Return the (X, Y) coordinate for the center point of the cell that contains the specified text.  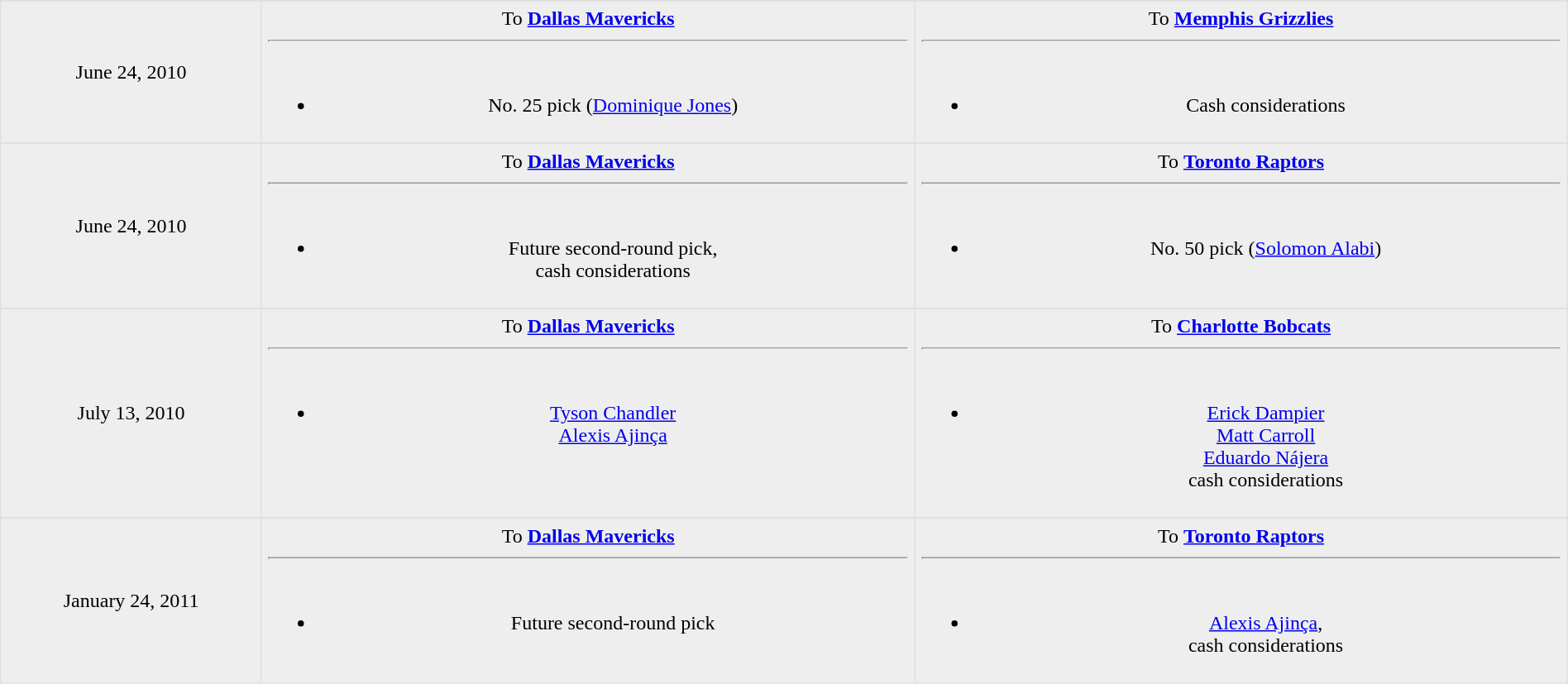
To Dallas MavericksFuture second-round pick,cash considerations (587, 226)
To Toronto RaptorsNo. 50 pick (Solomon Alabi) (1241, 226)
To Charlotte Bobcats Erick Dampier Matt Carroll Eduardo Nájeracash considerations (1241, 414)
July 13, 2010 (131, 414)
To Memphis GrizzliesCash considerations (1241, 72)
To Dallas MavericksNo. 25 pick (Dominique Jones) (587, 72)
To Dallas MavericksFuture second-round pick (587, 600)
To Toronto Raptors Alexis Ajinça,cash considerations (1241, 600)
To Dallas Mavericks Tyson Chandler Alexis Ajinça (587, 414)
January 24, 2011 (131, 600)
